Identify which cell holds the provided text, then report its [x, y] central coordinate. 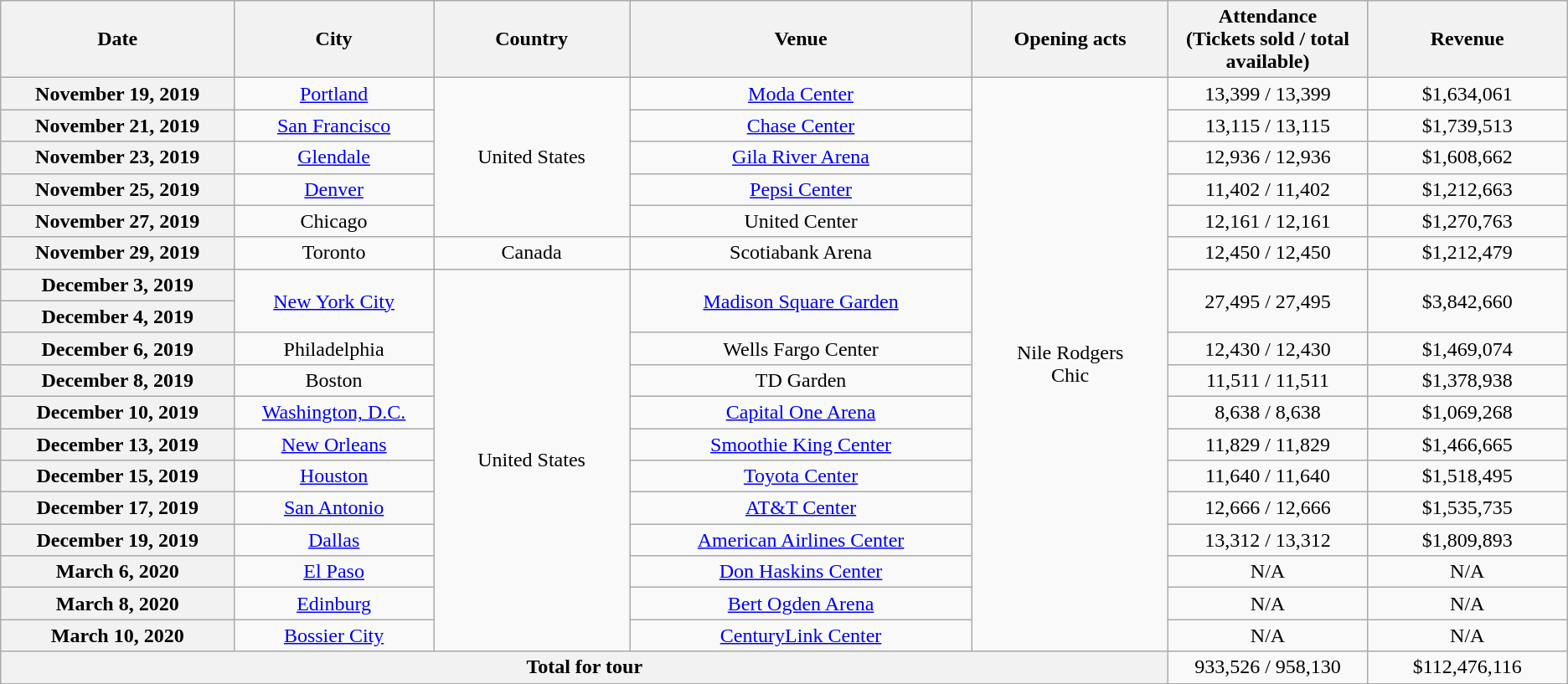
Country [532, 39]
November 23, 2019 [117, 157]
Glendale [334, 157]
Scotiabank Arena [801, 253]
Revenue [1467, 39]
13,115 / 13,115 [1268, 126]
December 17, 2019 [117, 508]
$1,739,513 [1467, 126]
13,399 / 13,399 [1268, 94]
Toyota Center [801, 476]
New Orleans [334, 445]
Date [117, 39]
11,640 / 11,640 [1268, 476]
TD Garden [801, 380]
San Francisco [334, 126]
United Center [801, 221]
CenturyLink Center [801, 635]
Portland [334, 94]
AT&T Center [801, 508]
Bossier City [334, 635]
March 6, 2020 [117, 572]
December 15, 2019 [117, 476]
11,829 / 11,829 [1268, 445]
New York City [334, 301]
12,666 / 12,666 [1268, 508]
13,312 / 13,312 [1268, 540]
Boston [334, 380]
8,638 / 8,638 [1268, 412]
Don Haskins Center [801, 572]
$1,212,479 [1467, 253]
Madison Square Garden [801, 301]
March 8, 2020 [117, 604]
Gila River Arena [801, 157]
Nile RodgersChic [1070, 365]
933,526 / 958,130 [1268, 667]
November 29, 2019 [117, 253]
Chase Center [801, 126]
$1,608,662 [1467, 157]
$1,469,074 [1467, 348]
$1,270,763 [1467, 221]
Edinburg [334, 604]
El Paso [334, 572]
December 8, 2019 [117, 380]
$1,518,495 [1467, 476]
December 19, 2019 [117, 540]
Philadelphia [334, 348]
12,161 / 12,161 [1268, 221]
Pepsi Center [801, 189]
Smoothie King Center [801, 445]
December 6, 2019 [117, 348]
December 3, 2019 [117, 285]
12,450 / 12,450 [1268, 253]
Denver [334, 189]
$1,378,938 [1467, 380]
Canada [532, 253]
Washington, D.C. [334, 412]
Chicago [334, 221]
$1,466,665 [1467, 445]
Opening acts [1070, 39]
$1,634,061 [1467, 94]
Capital One Arena [801, 412]
Dallas [334, 540]
November 25, 2019 [117, 189]
March 10, 2020 [117, 635]
Total for tour [585, 667]
$112,476,116 [1467, 667]
San Antonio [334, 508]
American Airlines Center [801, 540]
11,511 / 11,511 [1268, 380]
Houston [334, 476]
Bert Ogden Arena [801, 604]
12,936 / 12,936 [1268, 157]
December 13, 2019 [117, 445]
Venue [801, 39]
$1,535,735 [1467, 508]
$1,212,663 [1467, 189]
Attendance(Tickets sold / total available) [1268, 39]
12,430 / 12,430 [1268, 348]
City [334, 39]
November 21, 2019 [117, 126]
December 10, 2019 [117, 412]
$3,842,660 [1467, 301]
27,495 / 27,495 [1268, 301]
Moda Center [801, 94]
December 4, 2019 [117, 316]
Wells Fargo Center [801, 348]
11,402 / 11,402 [1268, 189]
$1,069,268 [1467, 412]
November 27, 2019 [117, 221]
November 19, 2019 [117, 94]
Toronto [334, 253]
$1,809,893 [1467, 540]
